Pinpoint the cell where the given text exists, returning its [X, Y] midpoint coordinate. 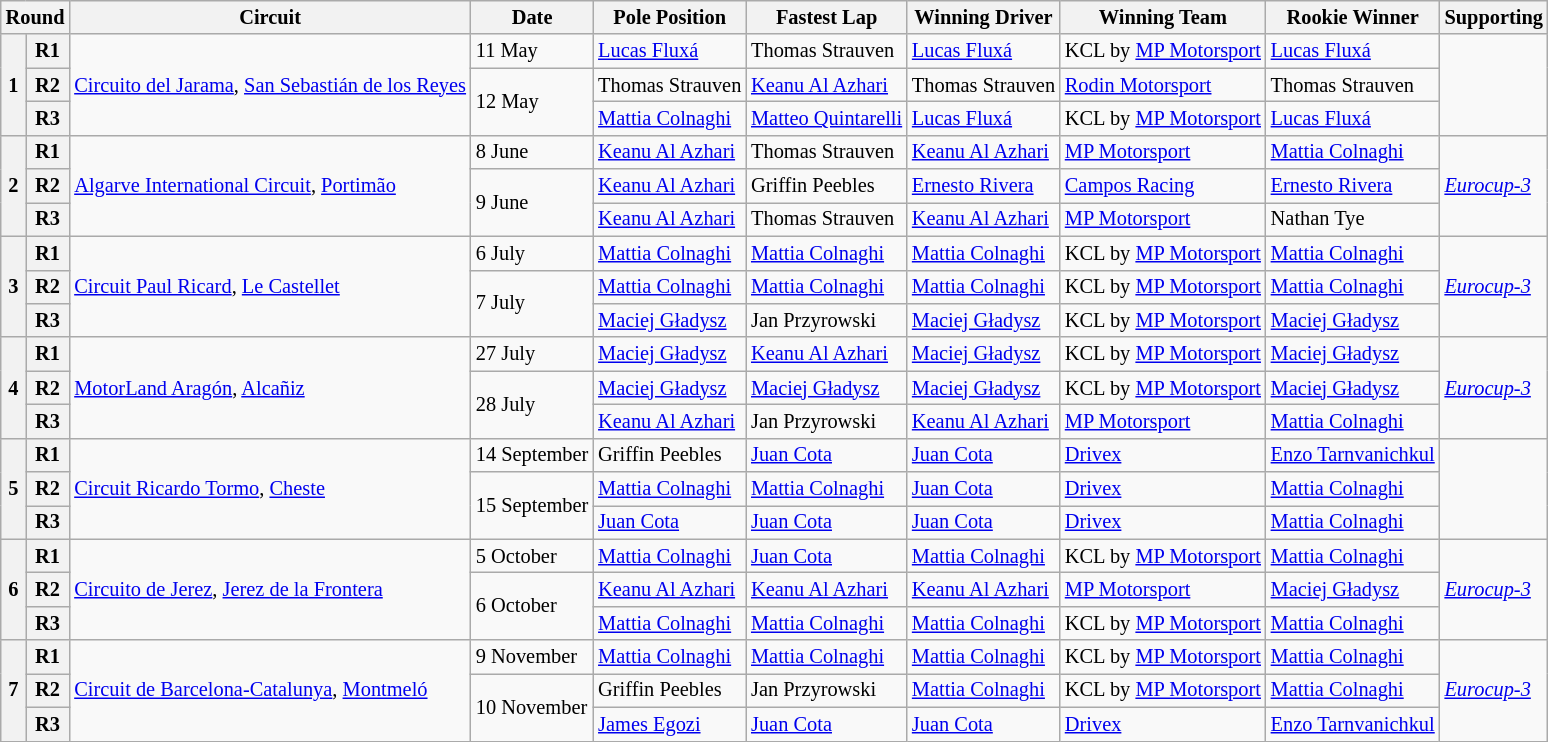
Nathan Tye [1353, 219]
15 September [532, 506]
Winning Driver [984, 17]
2 [14, 186]
Circuito de Jerez, Jerez de la Frontera [270, 590]
Pole Position [670, 17]
7 [14, 690]
27 July [532, 354]
8 June [532, 152]
Fastest Lap [826, 17]
1 [14, 84]
Algarve International Circuit, Portimão [270, 186]
5 [14, 488]
9 June [532, 202]
10 November [532, 706]
Circuit de Barcelona-Catalunya, Montmeló [270, 690]
Date [532, 17]
Round [36, 17]
9 November [532, 657]
4 [14, 388]
Matteo Quintarelli [826, 118]
Rookie Winner [1353, 17]
3 [14, 286]
14 September [532, 455]
Circuito del Jarama, San Sebastián de los Reyes [270, 84]
6 [14, 590]
6 July [532, 253]
11 May [532, 51]
James Egozi [670, 724]
Circuit Ricardo Tormo, Cheste [270, 488]
MotorLand Aragón, Alcañiz [270, 388]
Rodin Motorsport [1163, 85]
28 July [532, 404]
6 October [532, 606]
Winning Team [1163, 17]
12 May [532, 102]
7 July [532, 304]
Supporting [1494, 17]
5 October [532, 556]
Circuit [270, 17]
Campos Racing [1163, 186]
Circuit Paul Ricard, Le Castellet [270, 286]
